Output the (x, y) coordinate of the center of the cell containing the given text.  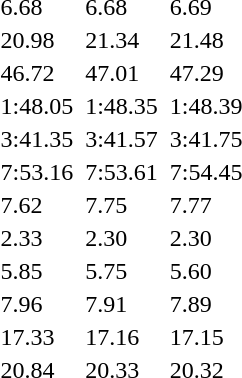
2.30 (122, 238)
3:41.57 (122, 139)
17.16 (122, 337)
1:48.35 (122, 106)
7.75 (122, 205)
5.75 (122, 271)
7:53.61 (122, 172)
7.91 (122, 304)
21.34 (122, 40)
47.01 (122, 73)
